Provide the (x, y) coordinate of the cell's center where the given text is located.  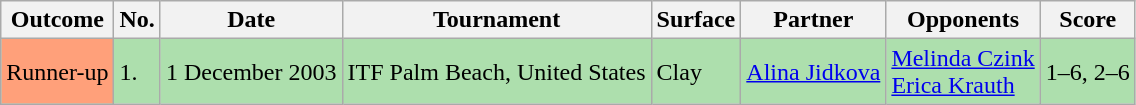
Outcome (58, 20)
1 December 2003 (251, 72)
Score (1088, 20)
Opponents (963, 20)
Melinda Czink Erica Krauth (963, 72)
Surface (696, 20)
Runner-up (58, 72)
ITF Palm Beach, United States (496, 72)
Date (251, 20)
No. (137, 20)
Tournament (496, 20)
Alina Jidkova (814, 72)
1. (137, 72)
Clay (696, 72)
1–6, 2–6 (1088, 72)
Partner (814, 20)
